For the text-containing cell, return its midpoint in [x, y] coordinate format. 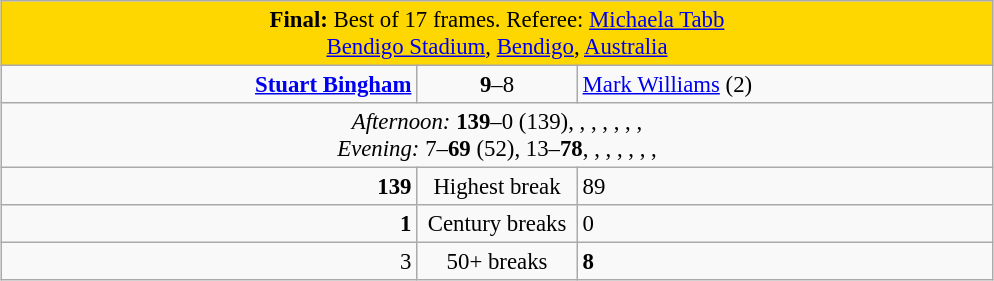
Century breaks [498, 224]
8 [785, 262]
Final: Best of 17 frames. Referee: Michaela TabbBendigo Stadium, Bendigo, Australia [497, 34]
3 [209, 262]
Mark Williams (2) [785, 85]
0 [785, 224]
139 [209, 187]
Highest break [498, 187]
1 [209, 224]
9–8 [498, 85]
89 [785, 187]
50+ breaks [498, 262]
Stuart Bingham [209, 85]
Afternoon: 139–0 (139), , , , , , , Evening: 7–69 (52), 13–78, , , , , , , [497, 136]
